Return (X, Y) of the center of cell containing provided text 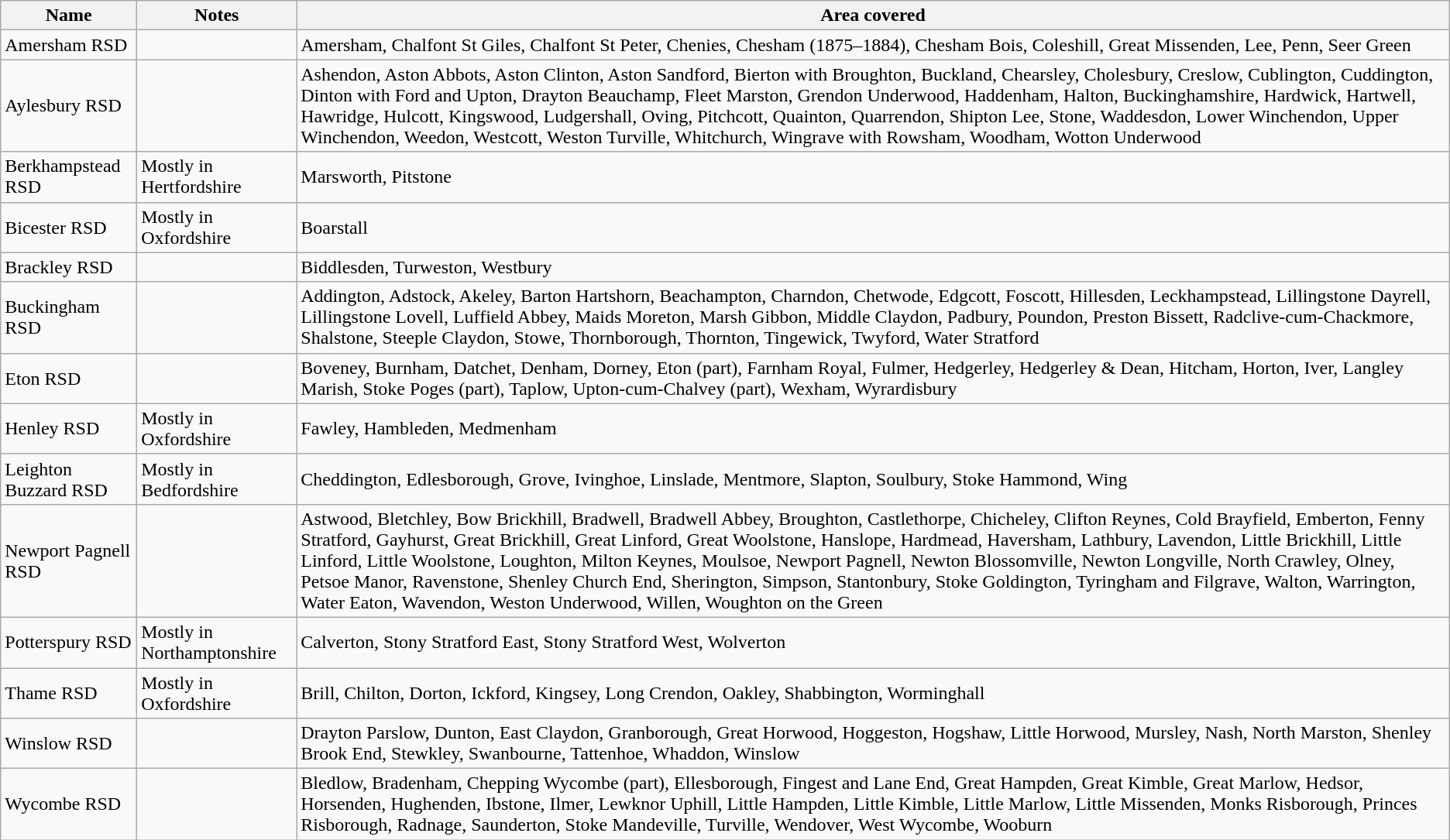
Mostly in Northamptonshire (217, 643)
Name (69, 15)
Berkhampstead RSD (69, 177)
Amersham RSD (69, 45)
Newport Pagnell RSD (69, 561)
Mostly in Hertfordshire (217, 177)
Brill, Chilton, Dorton, Ickford, Kingsey, Long Crendon, Oakley, Shabbington, Worminghall (873, 692)
Bicester RSD (69, 228)
Marsworth, Pitstone (873, 177)
Mostly in Bedfordshire (217, 478)
Brackley RSD (69, 267)
Calverton, Stony Stratford East, Stony Stratford West, Wolverton (873, 643)
Fawley, Hambleden, Medmenham (873, 429)
Cheddington, Edlesborough, Grove, Ivinghoe, Linslade, Mentmore, Slapton, Soulbury, Stoke Hammond, Wing (873, 478)
Eton RSD (69, 378)
Leighton Buzzard RSD (69, 478)
Amersham, Chalfont St Giles, Chalfont St Peter, Chenies, Chesham (1875–1884), Chesham Bois, Coleshill, Great Missenden, Lee, Penn, Seer Green (873, 45)
Boarstall (873, 228)
Notes (217, 15)
Thame RSD (69, 692)
Winslow RSD (69, 743)
Buckingham RSD (69, 317)
Aylesbury RSD (69, 105)
Wycombe RSD (69, 804)
Henley RSD (69, 429)
Area covered (873, 15)
Potterspury RSD (69, 643)
Biddlesden, Turweston, Westbury (873, 267)
